Find where the given text appears and provide that cell's center as (x, y) coordinate. 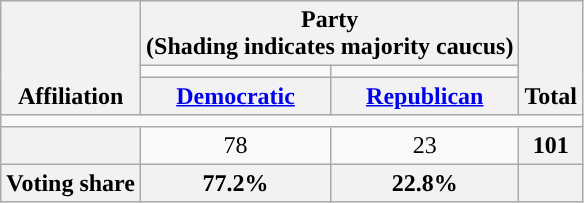
Democratic (236, 96)
78 (236, 145)
Voting share (71, 183)
101 (551, 145)
23 (425, 145)
Affiliation (71, 58)
Total (551, 58)
Party (Shading indicates majority caucus) (330, 34)
22.8% (425, 183)
Republican (425, 96)
77.2% (236, 183)
